Locate the cell with the specified text and output its [X, Y] center coordinate. 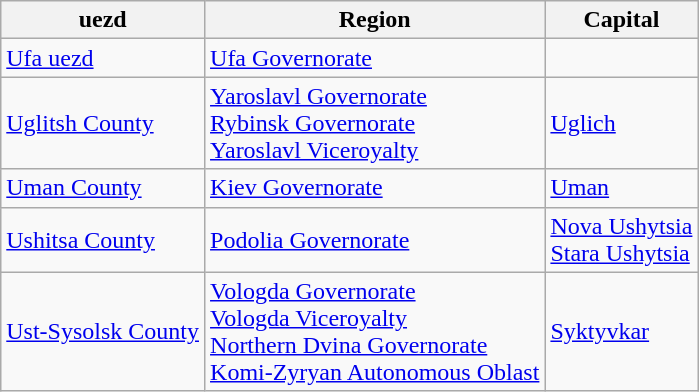
Ufa Governorate [375, 58]
Ufa uezd [103, 58]
Kiev Governorate [375, 188]
Uglitsh County [103, 123]
Capital [622, 20]
Region [375, 20]
Uman [622, 188]
Yaroslavl GovernorateRybinsk GovernorateYaroslavl Viceroyalty [375, 123]
Uglich [622, 123]
Podolia Governorate [375, 240]
Uman County [103, 188]
Ushitsa County [103, 240]
Nova UshytsiaStara Ushytsia [622, 240]
Syktyvkar [622, 332]
Vologda GovernorateVologda ViceroyaltyNorthern Dvina GovernorateKomi-Zyryan Autonomous Oblast [375, 332]
uezd [103, 20]
Ust-Sysolsk County [103, 332]
